For the text-containing cell, return its midpoint in [x, y] coordinate format. 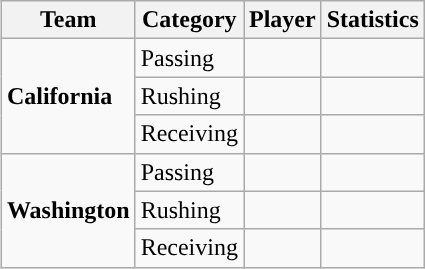
Player [283, 20]
California [68, 96]
Category [189, 20]
Statistics [372, 20]
Team [68, 20]
Washington [68, 210]
